From the cell containing the given text, extract its center point as (X, Y) coordinate. 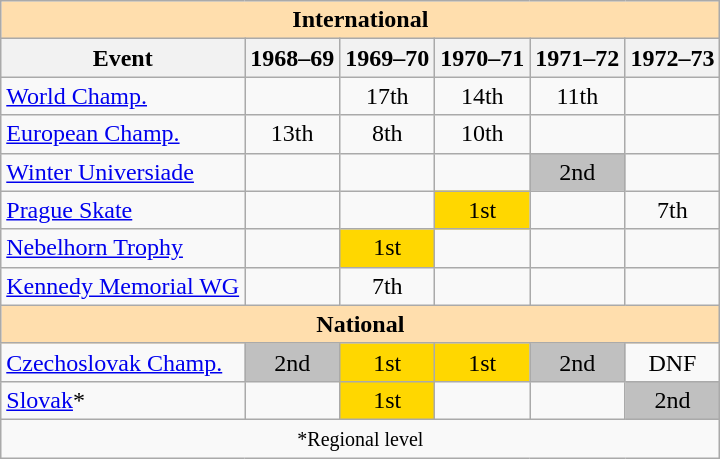
World Champ. (123, 96)
17th (388, 96)
1968–69 (292, 58)
National (360, 324)
*Regional level (360, 438)
European Champ. (123, 134)
8th (388, 134)
1969–70 (388, 58)
1971–72 (578, 58)
Event (123, 58)
Czechoslovak Champ. (123, 362)
10th (482, 134)
14th (482, 96)
11th (578, 96)
Prague Skate (123, 210)
1970–71 (482, 58)
Winter Universiade (123, 172)
13th (292, 134)
International (360, 20)
Slovak* (123, 400)
Nebelhorn Trophy (123, 248)
1972–73 (672, 58)
DNF (672, 362)
Kennedy Memorial WG (123, 286)
